Output the [x, y] coordinate of the center of the cell containing the given text.  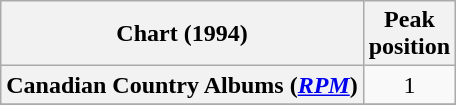
Canadian Country Albums (RPM) [182, 85]
1 [409, 85]
Peakposition [409, 34]
Chart (1994) [182, 34]
